Determine the (X, Y) coordinate at the center of the cell enclosing the given text.  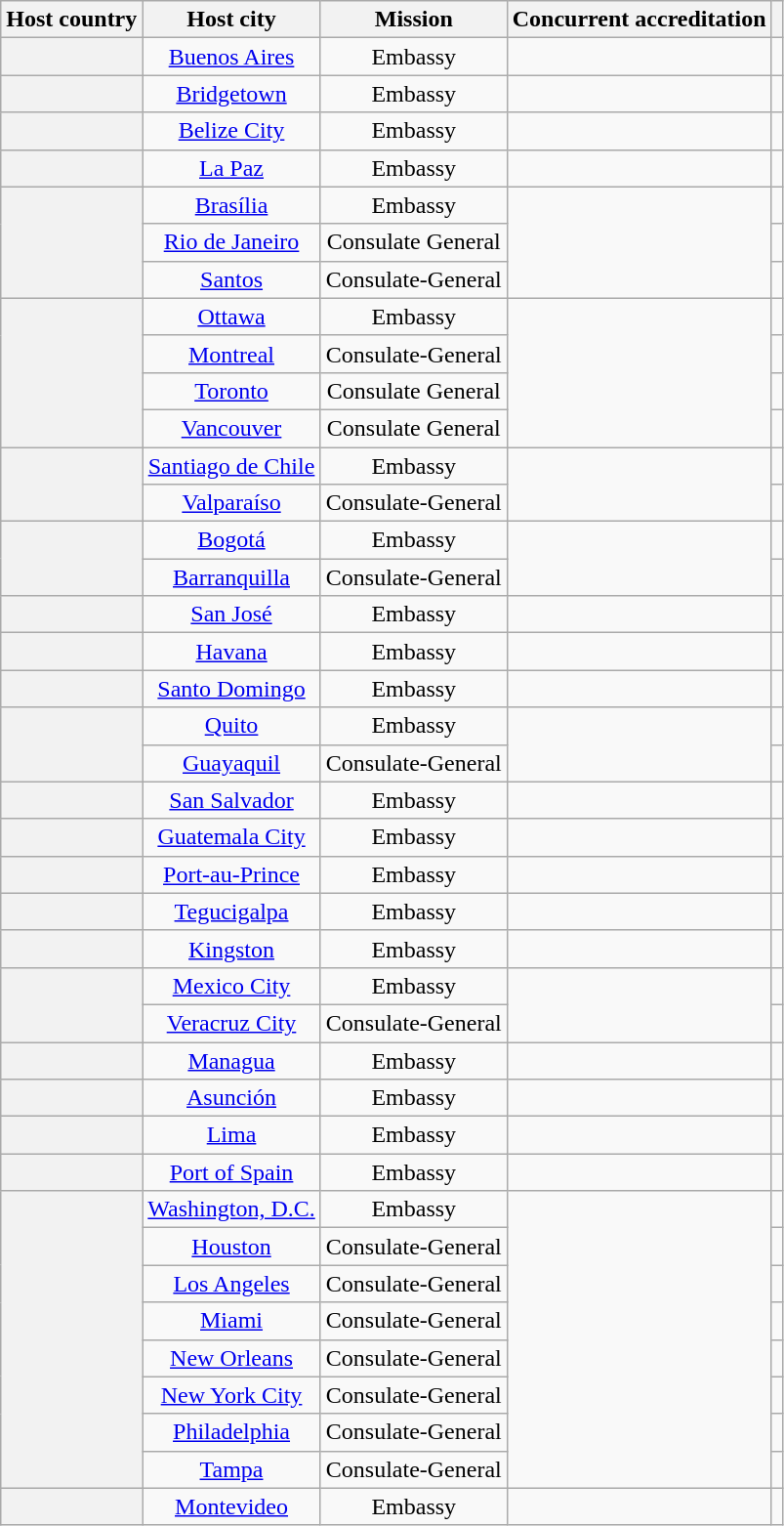
Belize City (231, 131)
Kingston (231, 949)
Santo Domingo (231, 689)
Rio de Janeiro (231, 242)
Port of Spain (231, 1172)
Valparaíso (231, 503)
Lima (231, 1135)
San José (231, 615)
Los Angeles (231, 1284)
Concurrent accreditation (639, 20)
Miami (231, 1321)
Buenos Aires (231, 57)
Montevideo (231, 1506)
Port-au-Prince (231, 874)
Washington, D.C. (231, 1209)
Mission (414, 20)
New Orleans (231, 1358)
New York City (231, 1395)
Houston (231, 1247)
Barranquilla (231, 577)
Quito (231, 726)
Tampa (231, 1469)
Mexico City (231, 986)
Host city (231, 20)
Philadelphia (231, 1432)
Host country (72, 20)
Bogotá (231, 540)
Havana (231, 652)
Montreal (231, 354)
Santos (231, 279)
Ottawa (231, 317)
Tegucigalpa (231, 911)
Guatemala City (231, 837)
Bridgetown (231, 94)
Asunción (231, 1098)
Guayaquil (231, 763)
Vancouver (231, 428)
Managua (231, 1060)
San Salvador (231, 800)
Brasília (231, 205)
Santiago de Chile (231, 466)
Veracruz City (231, 1023)
Toronto (231, 391)
La Paz (231, 168)
